Scan for the cell matching the given text and deliver its (x, y) coordinate at center. 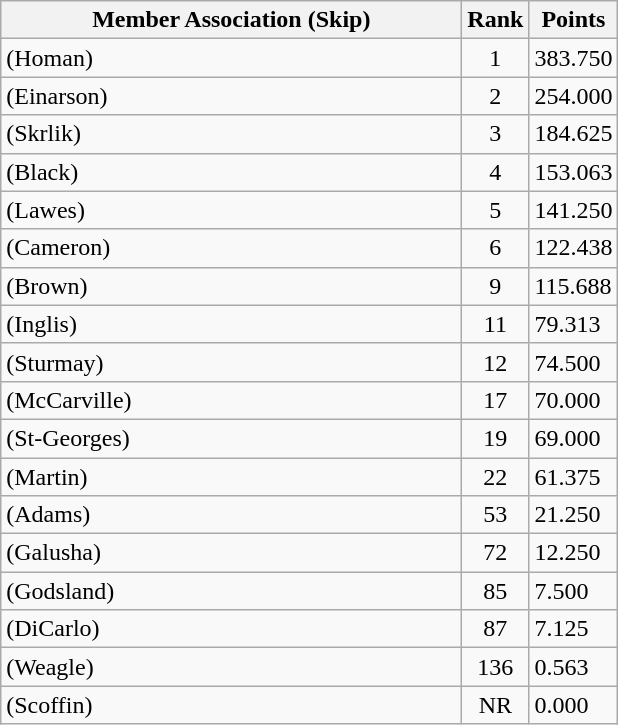
(DiCarlo) (232, 629)
12.250 (574, 553)
136 (496, 667)
12 (496, 362)
(Cameron) (232, 248)
115.688 (574, 286)
6 (496, 248)
0.563 (574, 667)
4 (496, 172)
87 (496, 629)
(Galusha) (232, 553)
(Black) (232, 172)
11 (496, 324)
74.500 (574, 362)
5 (496, 210)
(Skrlik) (232, 134)
(Godsland) (232, 591)
(McCarville) (232, 400)
9 (496, 286)
254.000 (574, 96)
19 (496, 438)
383.750 (574, 58)
7.125 (574, 629)
61.375 (574, 477)
70.000 (574, 400)
122.438 (574, 248)
(Weagle) (232, 667)
(Brown) (232, 286)
153.063 (574, 172)
Member Association (Skip) (232, 20)
(Adams) (232, 515)
NR (496, 705)
141.250 (574, 210)
(Sturmay) (232, 362)
184.625 (574, 134)
53 (496, 515)
3 (496, 134)
17 (496, 400)
Points (574, 20)
1 (496, 58)
(Homan) (232, 58)
0.000 (574, 705)
69.000 (574, 438)
(Inglis) (232, 324)
21.250 (574, 515)
(Lawes) (232, 210)
72 (496, 553)
2 (496, 96)
79.313 (574, 324)
(Scoffin) (232, 705)
(Einarson) (232, 96)
85 (496, 591)
7.500 (574, 591)
(Martin) (232, 477)
(St-Georges) (232, 438)
Rank (496, 20)
22 (496, 477)
